Detect which cell encompasses the target text, then output its (X, Y) center coordinate. 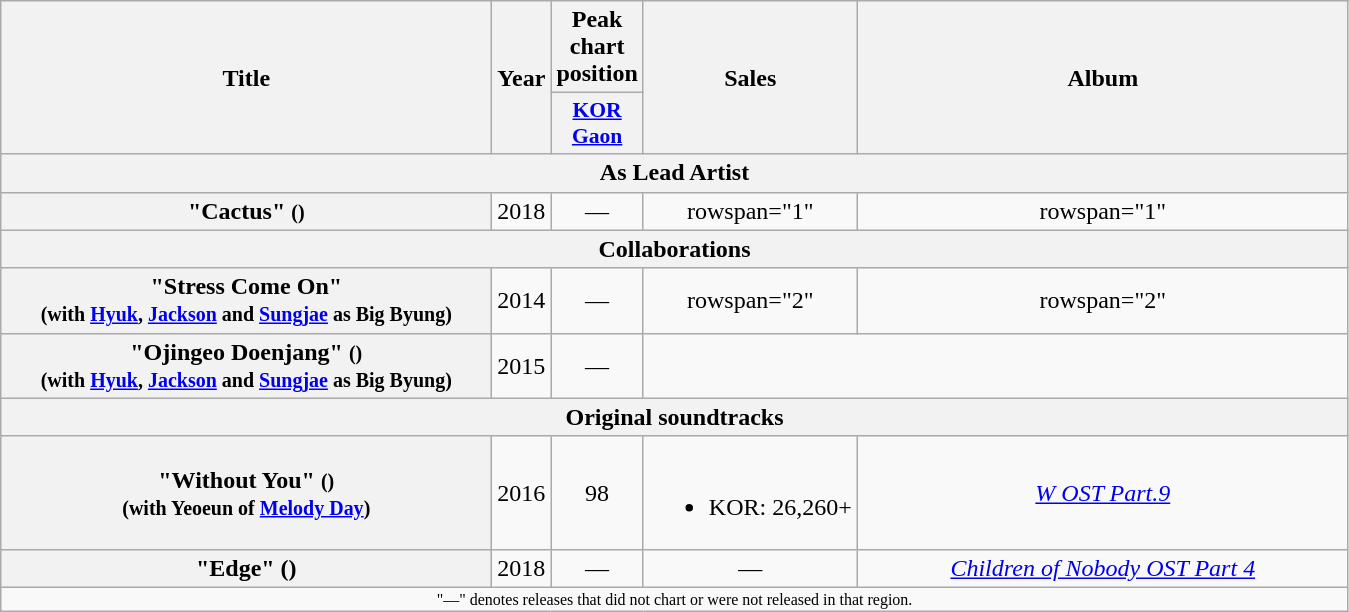
2015 (522, 366)
"Stress Come On"(with Hyuk, Jackson and Sungjae as Big Byung) (246, 300)
Sales (750, 78)
As Lead Artist (675, 173)
"—" denotes releases that did not chart or were not released in that region. (675, 599)
Original soundtracks (675, 417)
2016 (522, 492)
98 (597, 492)
Album (1102, 78)
"Without You" ()(with Yeoeun of Melody Day) (246, 492)
W OST Part.9 (1102, 492)
"Edge" () (246, 568)
Peak chart position (597, 47)
KOR: 26,260+ (750, 492)
Collaborations (675, 249)
KORGaon (597, 124)
"Cactus" () (246, 211)
Children of Nobody OST Part 4 (1102, 568)
2014 (522, 300)
Year (522, 78)
"Ojingeo Doenjang" ()(with Hyuk, Jackson and Sungjae as Big Byung) (246, 366)
Title (246, 78)
